Identify which cell holds the provided text, then report its [X, Y] central coordinate. 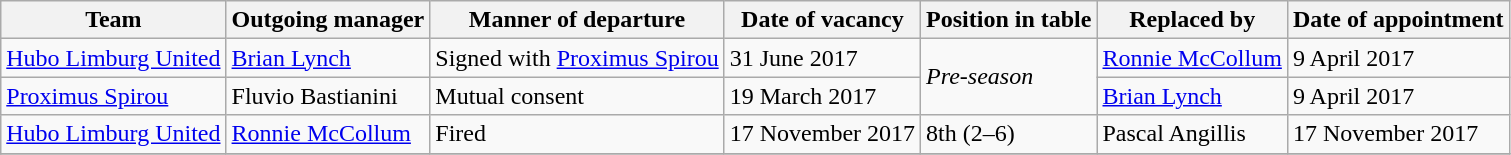
Date of vacancy [822, 20]
Pascal Angillis [1192, 134]
Date of appointment [1398, 20]
Mutual consent [577, 96]
Position in table [1009, 20]
Proximus Spirou [114, 96]
Fired [577, 134]
19 March 2017 [822, 96]
Replaced by [1192, 20]
Team [114, 20]
Manner of departure [577, 20]
Pre-season [1009, 77]
31 June 2017 [822, 58]
8th (2–6) [1009, 134]
Outgoing manager [328, 20]
Fluvio Bastianini [328, 96]
Signed with Proximus Spirou [577, 58]
